Determine the (X, Y) coordinate at the center of the cell enclosing the given text.  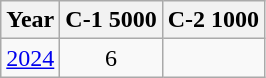
Year (30, 20)
C-2 1000 (213, 20)
C-1 5000 (111, 20)
6 (111, 58)
2024 (30, 58)
